Provide the (x, y) coordinate of the cell's center where the given text is located.  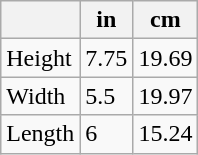
7.75 (106, 58)
cm (166, 20)
Length (40, 134)
Height (40, 58)
6 (106, 134)
Width (40, 96)
in (106, 20)
19.69 (166, 58)
5.5 (106, 96)
15.24 (166, 134)
19.97 (166, 96)
